Find where the given text appears and provide that cell's center as [x, y] coordinate. 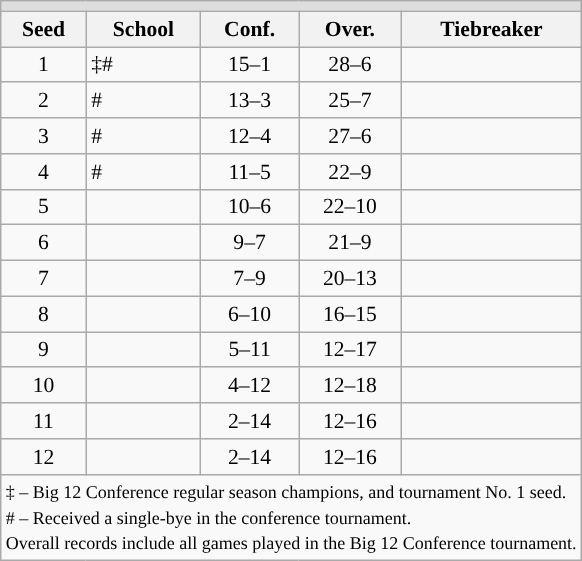
Over. [350, 29]
5–11 [250, 350]
22–9 [350, 172]
16–15 [350, 314]
8 [44, 314]
12–17 [350, 350]
22–10 [350, 207]
27–6 [350, 136]
2 [44, 101]
Conf. [250, 29]
5 [44, 207]
‡# [143, 65]
1 [44, 65]
28–6 [350, 65]
9 [44, 350]
7–9 [250, 279]
20–13 [350, 279]
12–18 [350, 386]
10 [44, 386]
11 [44, 421]
Tiebreaker [491, 29]
3 [44, 136]
School [143, 29]
9–7 [250, 243]
11–5 [250, 172]
6–10 [250, 314]
25–7 [350, 101]
13–3 [250, 101]
12–4 [250, 136]
Seed [44, 29]
12 [44, 457]
4–12 [250, 386]
10–6 [250, 207]
4 [44, 172]
15–1 [250, 65]
7 [44, 279]
21–9 [350, 243]
6 [44, 243]
